Identify which cell holds the provided text, then report its (X, Y) central coordinate. 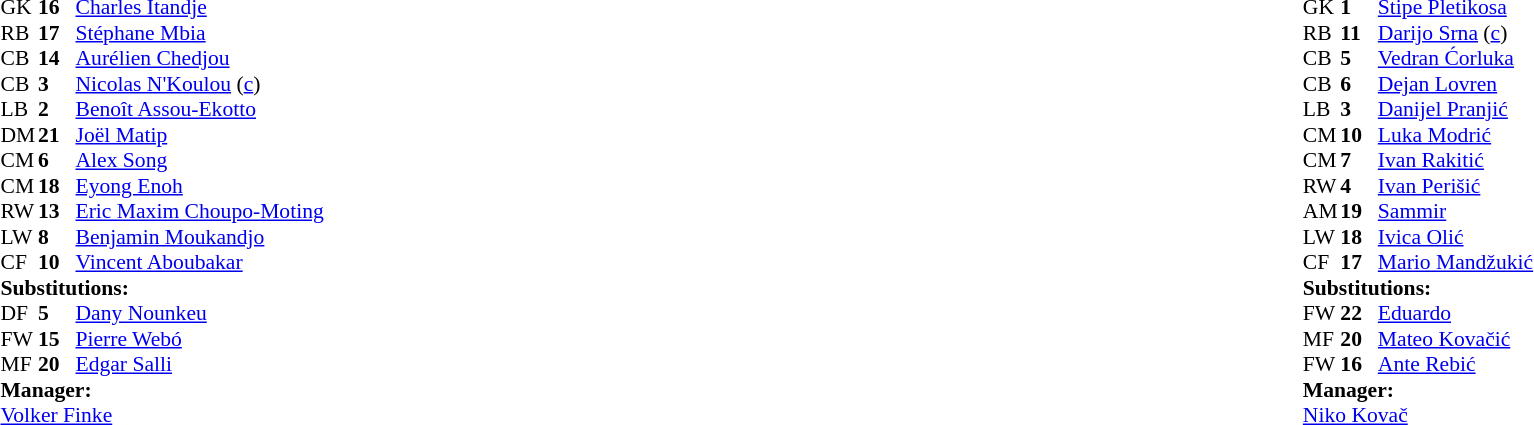
Mateo Kovačić (1456, 339)
15 (57, 339)
11 (1359, 33)
Darijo Srna (c) (1456, 33)
Dejan Lovren (1456, 84)
19 (1359, 211)
DF (19, 313)
Eric Maxim Choupo-Moting (200, 211)
Ivica Olić (1456, 237)
7 (1359, 161)
13 (57, 211)
Benoît Assou-Ekotto (200, 109)
21 (57, 135)
Sammir (1456, 211)
Eduardo (1456, 313)
Alex Song (200, 161)
Ivan Perišić (1456, 186)
Pierre Webó (200, 339)
Stéphane Mbia (200, 33)
Vincent Aboubakar (200, 263)
Ivan Rakitić (1456, 161)
Luka Modrić (1456, 135)
22 (1359, 313)
AM (1322, 211)
16 (1359, 365)
Dany Nounkeu (200, 313)
Joël Matip (200, 135)
Benjamin Moukandjo (200, 237)
Ante Rebić (1456, 365)
Aurélien Chedjou (200, 59)
8 (57, 237)
Vedran Ćorluka (1456, 59)
Nicolas N'Koulou (c) (200, 84)
Edgar Salli (200, 365)
Eyong Enoh (200, 186)
14 (57, 59)
DM (19, 135)
Danijel Pranjić (1456, 109)
2 (57, 109)
Mario Mandžukić (1456, 263)
4 (1359, 186)
